Output the [x, y] coordinate of the center of the cell containing the given text.  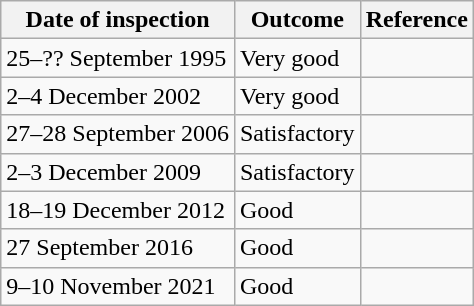
18–19 December 2012 [118, 210]
25–?? September 1995 [118, 58]
9–10 November 2021 [118, 286]
Outcome [297, 20]
Date of inspection [118, 20]
27–28 September 2006 [118, 134]
2–3 December 2009 [118, 172]
Reference [416, 20]
27 September 2016 [118, 248]
2–4 December 2002 [118, 96]
